Search for the cell housing the specified text and yield its [x, y] center coordinate. 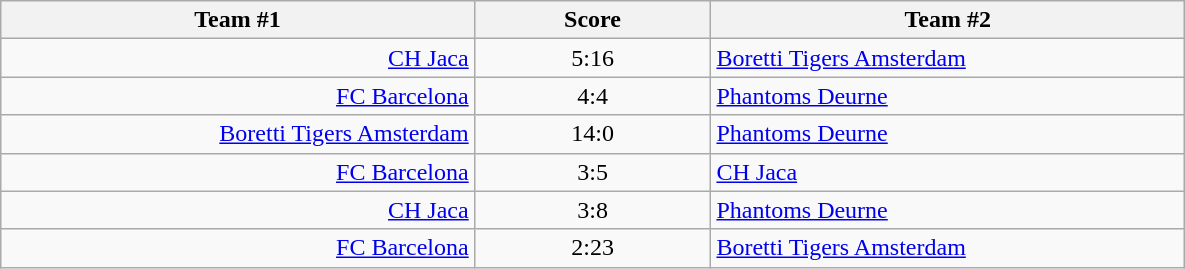
Team #1 [238, 20]
5:16 [592, 58]
Score [592, 20]
14:0 [592, 134]
3:5 [592, 172]
2:23 [592, 248]
3:8 [592, 210]
Team #2 [948, 20]
4:4 [592, 96]
